Identify which cell holds the provided text, then report its [X, Y] central coordinate. 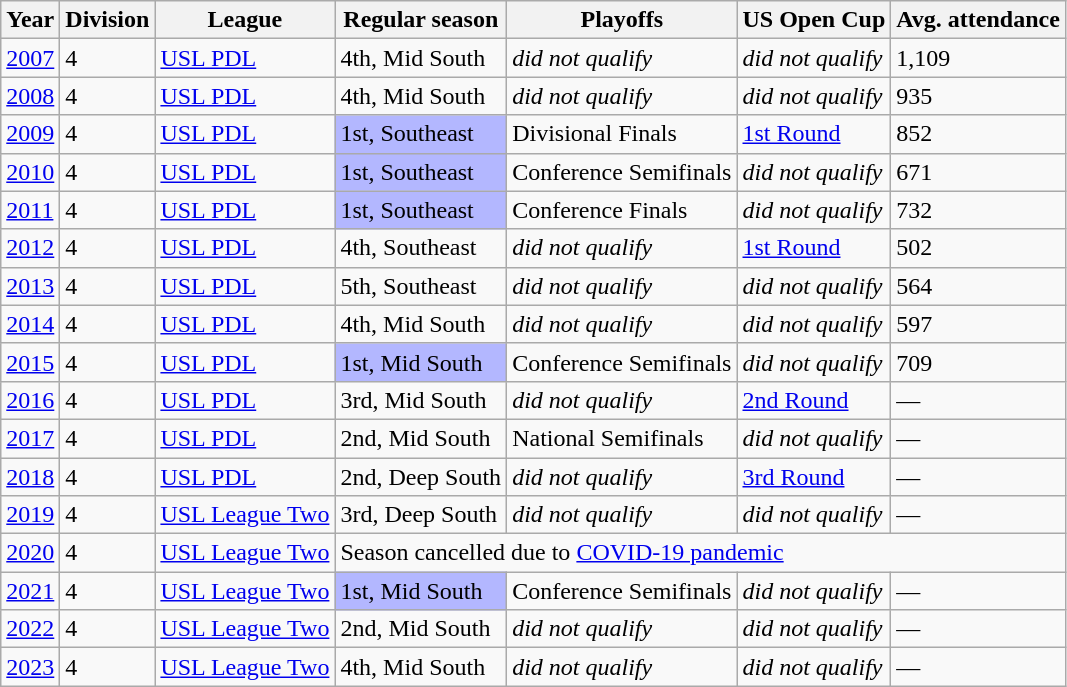
2020 [30, 553]
597 [978, 324]
Regular season [421, 20]
2nd, Deep South [421, 477]
709 [978, 362]
2010 [30, 172]
2016 [30, 400]
2012 [30, 248]
2019 [30, 515]
5th, Southeast [421, 286]
Playoffs [622, 20]
2018 [30, 477]
2014 [30, 324]
4th, Southeast [421, 248]
Divisional Finals [622, 134]
564 [978, 286]
National Semifinals [622, 438]
Division [108, 20]
Conference Finals [622, 210]
3rd, Deep South [421, 515]
2023 [30, 667]
2009 [30, 134]
US Open Cup [814, 20]
1,109 [978, 58]
2017 [30, 438]
2011 [30, 210]
2022 [30, 629]
2nd Round [814, 400]
732 [978, 210]
502 [978, 248]
Avg. attendance [978, 20]
Year [30, 20]
2021 [30, 591]
League [245, 20]
2007 [30, 58]
671 [978, 172]
2008 [30, 96]
3rd Round [814, 477]
2015 [30, 362]
2013 [30, 286]
3rd, Mid South [421, 400]
852 [978, 134]
935 [978, 96]
Season cancelled due to COVID-19 pandemic [700, 553]
